Capture the cell that displays the provided text and extract its (X, Y) central coordinate. 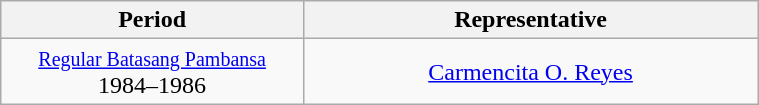
Period (152, 20)
Representative (530, 20)
Regular Batasang Pambansa1984–1986 (152, 72)
Carmencita O. Reyes (530, 72)
